Pinpoint the cell where the given text exists, returning its [X, Y] midpoint coordinate. 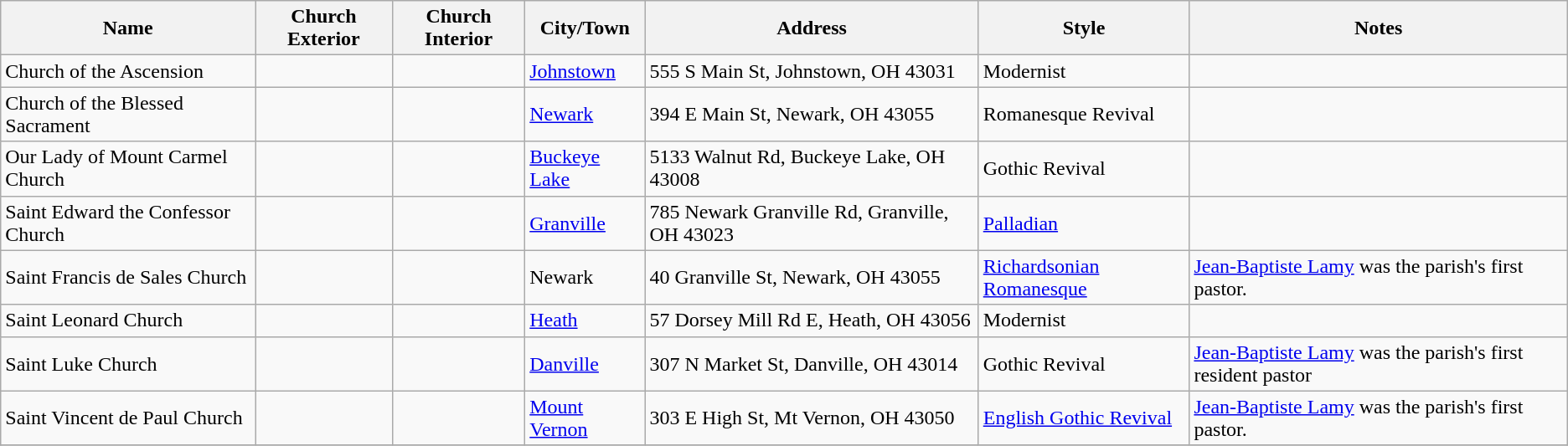
Church of the Ascension [128, 71]
Church of the Blessed Sacrament [128, 114]
Richardsonian Romanesque [1084, 278]
Granville [585, 223]
Saint Luke Church [128, 363]
Romanesque Revival [1084, 114]
English Gothic Revival [1084, 418]
40 Granville St, Newark, OH 43055 [812, 278]
Address [812, 28]
57 Dorsey Mill Rd E, Heath, OH 43056 [812, 320]
5133 Walnut Rd, Buckeye Lake, OH 43008 [812, 169]
Buckeye Lake [585, 169]
Church Interior [458, 28]
785 Newark Granville Rd, Granville, OH 43023 [812, 223]
Johnstown [585, 71]
Danville [585, 363]
City/Town [585, 28]
Name [128, 28]
394 E Main St, Newark, OH 43055 [812, 114]
Notes [1379, 28]
Saint Edward the Confessor Church [128, 223]
Church Exterior [323, 28]
Jean-Baptiste Lamy was the parish's first resident pastor [1379, 363]
303 E High St, Mt Vernon, OH 43050 [812, 418]
Heath [585, 320]
Style [1084, 28]
Mount Vernon [585, 418]
Saint Leonard Church [128, 320]
555 S Main St, Johnstown, OH 43031 [812, 71]
Saint Francis de Sales Church [128, 278]
307 N Market St, Danville, OH 43014 [812, 363]
Palladian [1084, 223]
Our Lady of Mount Carmel Church [128, 169]
Saint Vincent de Paul Church [128, 418]
